Extract the (X, Y) coordinate from the center of the cell holding the provided text.  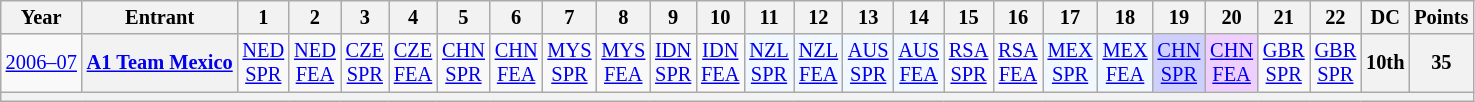
10 (720, 17)
DC (1385, 17)
A1 Team Mexico (160, 63)
13 (868, 17)
IDNSPR (673, 63)
4 (413, 17)
2 (315, 17)
NEDSPR (264, 63)
Year (42, 17)
14 (918, 17)
NEDFEA (315, 63)
12 (818, 17)
6 (516, 17)
NZLSPR (768, 63)
22 (1336, 17)
10th (1385, 63)
18 (1126, 17)
AUSSPR (868, 63)
MEXSPR (1070, 63)
17 (1070, 17)
19 (1180, 17)
15 (968, 17)
7 (570, 17)
3 (365, 17)
2006–07 (42, 63)
MEXFEA (1126, 63)
MYSSPR (570, 63)
11 (768, 17)
21 (1284, 17)
1 (264, 17)
35 (1441, 63)
MYSFEA (623, 63)
NZLFEA (818, 63)
16 (1018, 17)
CZESPR (365, 63)
RSAFEA (1018, 63)
IDNFEA (720, 63)
9 (673, 17)
8 (623, 17)
Entrant (160, 17)
20 (1232, 17)
CZEFEA (413, 63)
5 (464, 17)
RSASPR (968, 63)
AUSFEA (918, 63)
Points (1441, 17)
